Search for the cell housing the specified text and yield its (X, Y) center coordinate. 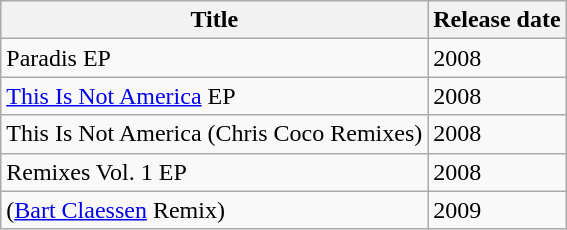
This Is Not America EP (214, 96)
Remixes Vol. 1 EP (214, 172)
Paradis EP (214, 58)
(Bart Claessen Remix) (214, 210)
Release date (497, 20)
Title (214, 20)
2009 (497, 210)
This Is Not America (Chris Coco Remixes) (214, 134)
